From the cell containing the given text, extract its center point as (X, Y) coordinate. 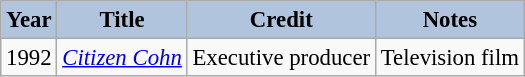
Citizen Cohn (122, 58)
Title (122, 20)
1992 (29, 58)
Year (29, 20)
Television film (450, 58)
Credit (281, 20)
Notes (450, 20)
Executive producer (281, 58)
